Find where the given text appears and provide that cell's center as (X, Y) coordinate. 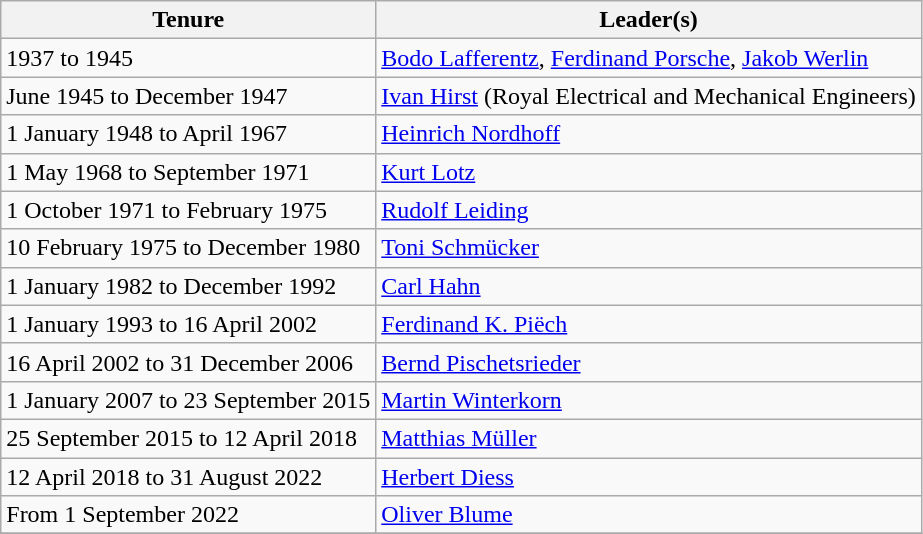
1 January 2007 to 23 September 2015 (188, 400)
Carl Hahn (649, 286)
Ferdinand K. Piëch (649, 324)
Herbert Diess (649, 477)
From 1 September 2022 (188, 515)
Ivan Hirst (Royal Electrical and Mechanical Engineers) (649, 96)
16 April 2002 to 31 December 2006 (188, 362)
Oliver Blume (649, 515)
1937 to 1945 (188, 58)
Leader(s) (649, 20)
1 January 1993 to 16 April 2002 (188, 324)
10 February 1975 to December 1980 (188, 248)
June 1945 to December 1947 (188, 96)
Rudolf Leiding (649, 210)
Heinrich Nordhoff (649, 134)
1 October 1971 to February 1975 (188, 210)
Tenure (188, 20)
Bodo Lafferentz, Ferdinand Porsche, Jakob Werlin (649, 58)
1 January 1982 to December 1992 (188, 286)
25 September 2015 to 12 April 2018 (188, 438)
Bernd Pischetsrieder (649, 362)
1 January 1948 to April 1967 (188, 134)
Matthias Müller (649, 438)
Kurt Lotz (649, 172)
1 May 1968 to September 1971 (188, 172)
Toni Schmücker (649, 248)
Martin Winterkorn (649, 400)
12 April 2018 to 31 August 2022 (188, 477)
